Pinpoint the cell where the given text exists, returning its [X, Y] midpoint coordinate. 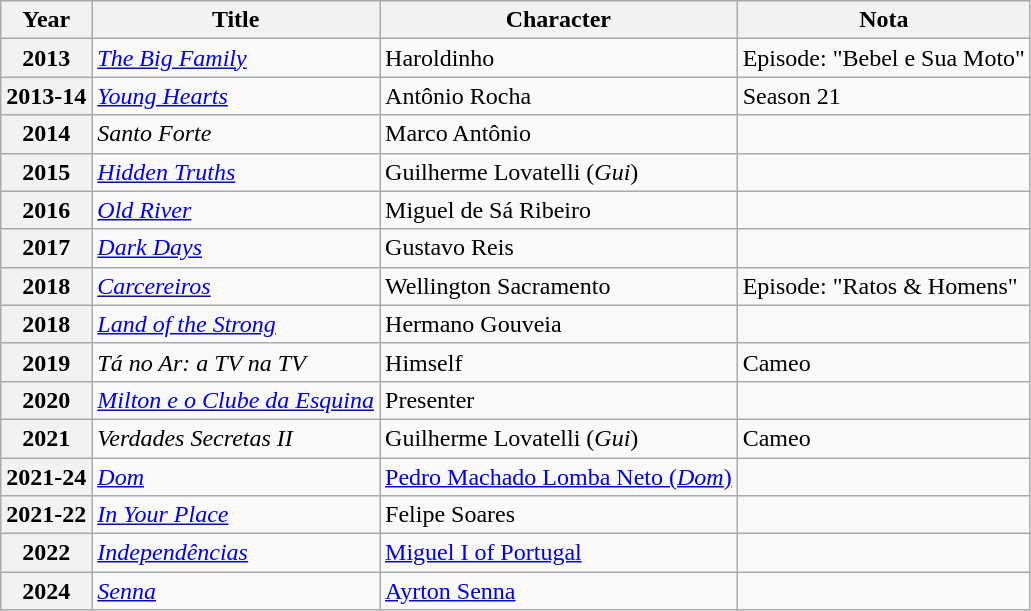
2021-22 [46, 515]
Year [46, 20]
Tá no Ar: a TV na TV [236, 362]
Pedro Machado Lomba Neto (Dom) [559, 477]
Verdades Secretas II [236, 438]
Felipe Soares [559, 515]
Santo Forte [236, 134]
Dark Days [236, 248]
2013 [46, 58]
2016 [46, 210]
Episode: "Bebel e Sua Moto" [884, 58]
In Your Place [236, 515]
Marco Antônio [559, 134]
Title [236, 20]
2022 [46, 553]
Miguel de Sá Ribeiro [559, 210]
2020 [46, 400]
Wellington Sacramento [559, 286]
Land of the Strong [236, 324]
Himself [559, 362]
Independências [236, 553]
Haroldinho [559, 58]
Milton e o Clube da Esquina [236, 400]
Ayrton Senna [559, 591]
2021-24 [46, 477]
Miguel I of Portugal [559, 553]
2021 [46, 438]
2024 [46, 591]
2017 [46, 248]
Carcereiros [236, 286]
Gustavo Reis [559, 248]
Old River [236, 210]
Dom [236, 477]
Presenter [559, 400]
Character [559, 20]
2014 [46, 134]
Season 21 [884, 96]
Young Hearts [236, 96]
Antônio Rocha [559, 96]
Senna [236, 591]
Nota [884, 20]
2013-14 [46, 96]
The Big Family [236, 58]
Hidden Truths [236, 172]
2019 [46, 362]
2015 [46, 172]
Hermano Gouveia [559, 324]
Episode: "Ratos & Homens" [884, 286]
